Determine the [x, y] coordinate at the center of the cell enclosing the given text.  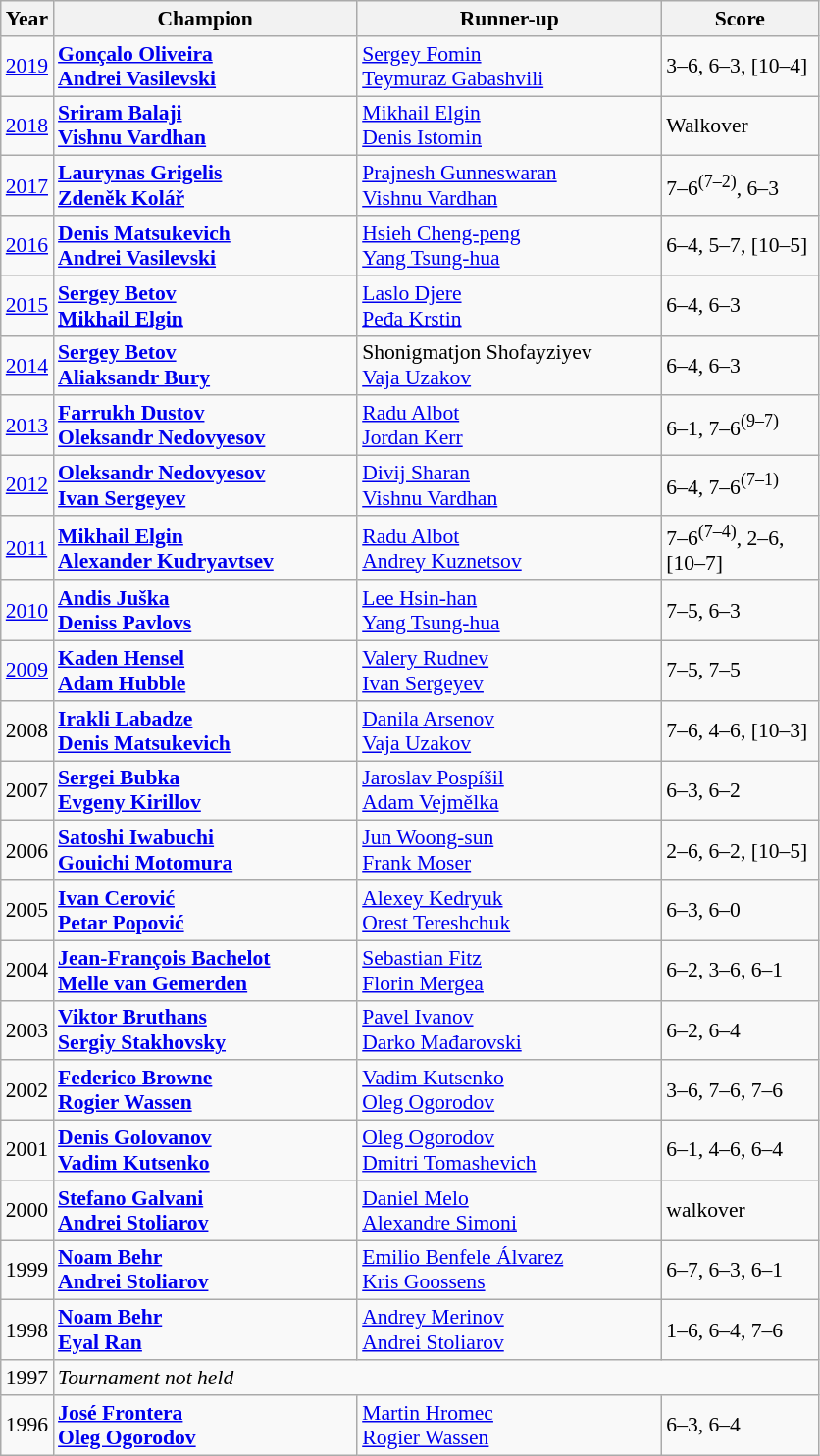
2007 [27, 790]
2016 [27, 245]
6–7, 6–3, 6–1 [740, 1271]
Emilio Benfele Álvarez Kris Goossens [509, 1271]
walkover [740, 1210]
Daniel Melo Alexandre Simoni [509, 1210]
2015 [27, 306]
6–1, 7–6(9–7) [740, 426]
Noam Behr Andrei Stoliarov [205, 1271]
Martin Hromec Rogier Wassen [509, 1426]
6–3, 6–0 [740, 910]
Oleg Ogorodov Dmitri Tomashevich [509, 1151]
Andrey Merinov Andrei Stoliarov [509, 1330]
Jun Woong-sun Frank Moser [509, 851]
Mikhail Elgin Denis Istomin [509, 126]
2006 [27, 851]
Year [27, 19]
José Frontera Oleg Ogorodov [205, 1426]
Viktor Bruthans Sergiy Stakhovsky [205, 1029]
6–3, 6–2 [740, 790]
Walkover [740, 126]
2018 [27, 126]
7–5, 7–5 [740, 671]
Vadim Kutsenko Oleg Ogorodov [509, 1090]
7–6(7–4), 2–6, [10–7] [740, 549]
Hsieh Cheng-peng Yang Tsung-hua [509, 245]
Runner-up [509, 19]
Federico Browne Rogier Wassen [205, 1090]
1999 [27, 1271]
Champion [205, 19]
Laslo Djere Peđa Krstin [509, 306]
1996 [27, 1426]
Sergey Betov Aliaksandr Bury [205, 365]
Ivan Cerović Petar Popović [205, 910]
Pavel Ivanov Darko Mađarovski [509, 1029]
2012 [27, 486]
2017 [27, 186]
2–6, 6–2, [10–5] [740, 851]
Laurynas Grigelis Zdeněk Kolář [205, 186]
2013 [27, 426]
Sergey Betov Mikhail Elgin [205, 306]
2000 [27, 1210]
Jean-François Bachelot Melle van Gemerden [205, 971]
3–6, 6–3, [10–4] [740, 67]
2004 [27, 971]
Tournament not held [436, 1378]
Gonçalo Oliveira Andrei Vasilevski [205, 67]
6–2, 3–6, 6–1 [740, 971]
Valery Rudnev Ivan Sergeyev [509, 671]
Farrukh Dustov Oleksandr Nedovyesov [205, 426]
Satoshi Iwabuchi Gouichi Motomura [205, 851]
3–6, 7–6, 7–6 [740, 1090]
Radu Albot Jordan Kerr [509, 426]
1997 [27, 1378]
2009 [27, 671]
6–4, 7–6(7–1) [740, 486]
Score [740, 19]
Danila Arsenov Vaja Uzakov [509, 731]
6–2, 6–4 [740, 1029]
2003 [27, 1029]
6–3, 6–4 [740, 1426]
2014 [27, 365]
Shonigmatjon Shofayziyev Vaja Uzakov [509, 365]
Stefano Galvani Andrei Stoliarov [205, 1210]
Prajnesh Gunneswaran Vishnu Vardhan [509, 186]
2001 [27, 1151]
Andis Juška Deniss Pavlovs [205, 612]
Oleksandr Nedovyesov Ivan Sergeyev [205, 486]
Sriram Balaji Vishnu Vardhan [205, 126]
Alexey Kedryuk Orest Tereshchuk [509, 910]
Mikhail Elgin Alexander Kudryavtsev [205, 549]
2002 [27, 1090]
Radu Albot Andrey Kuznetsov [509, 549]
Denis Matsukevich Andrei Vasilevski [205, 245]
2019 [27, 67]
Kaden Hensel Adam Hubble [205, 671]
2011 [27, 549]
Noam Behr Eyal Ran [205, 1330]
2008 [27, 731]
Denis Golovanov Vadim Kutsenko [205, 1151]
6–4, 5–7, [10–5] [740, 245]
Sergey Fomin Teymuraz Gabashvili [509, 67]
2005 [27, 910]
7–6, 4–6, [10–3] [740, 731]
Lee Hsin-han Yang Tsung-hua [509, 612]
Irakli Labadze Denis Matsukevich [205, 731]
7–6(7–2), 6–3 [740, 186]
1–6, 6–4, 7–6 [740, 1330]
1998 [27, 1330]
2010 [27, 612]
Sergei Bubka Evgeny Kirillov [205, 790]
6–1, 4–6, 6–4 [740, 1151]
Divij Sharan Vishnu Vardhan [509, 486]
Jaroslav Pospíšil Adam Vejmělka [509, 790]
Sebastian Fitz Florin Mergea [509, 971]
7–5, 6–3 [740, 612]
